Search for the cell housing the specified text and yield its (x, y) center coordinate. 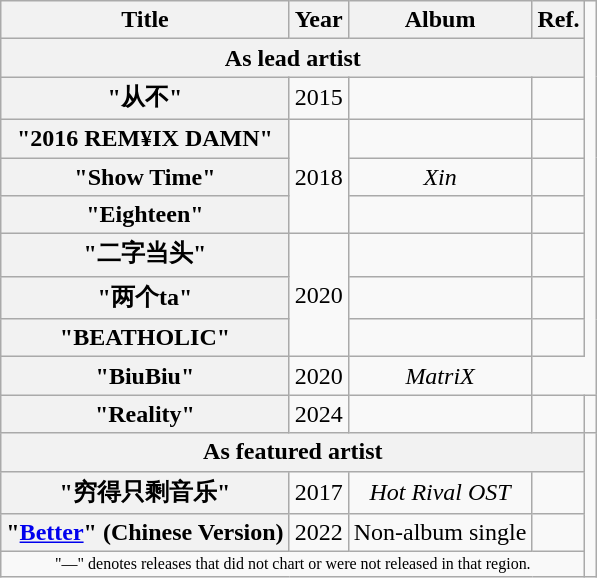
"BEATHOLIC" (145, 338)
2018 (318, 176)
"2016 REM¥IX DAMN" (145, 138)
Xin (440, 177)
2024 (318, 414)
2015 (318, 98)
Non-album single (440, 533)
Album (440, 20)
"Eighteen" (145, 215)
As featured artist (293, 452)
"Show Time" (145, 177)
"从不" (145, 98)
2022 (318, 533)
Ref. (558, 20)
"—" denotes releases that did not chart or were not released in that region. (293, 564)
"Reality" (145, 414)
"BiuBiu" (145, 376)
Year (318, 20)
Hot Rival OST (440, 492)
"二字当头" (145, 256)
2017 (318, 492)
MatriX (440, 376)
"穷得只剩音乐" (145, 492)
"两个ta" (145, 298)
Title (145, 20)
"Better" (Chinese Version) (145, 533)
As lead artist (293, 58)
